Provide the [x, y] coordinate of the cell's center where the given text is located.  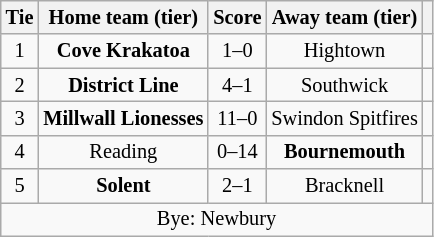
4–1 [237, 85]
1–0 [237, 51]
3 [20, 118]
2–1 [237, 186]
2 [20, 85]
4 [20, 152]
0–14 [237, 152]
1 [20, 51]
Hightown [344, 51]
Bournemouth [344, 152]
Reading [123, 152]
Bye: Newbury [217, 219]
Bracknell [344, 186]
Swindon Spitfires [344, 118]
Tie [20, 17]
Home team (tier) [123, 17]
Score [237, 17]
Millwall Lionesses [123, 118]
Away team (tier) [344, 17]
11–0 [237, 118]
Solent [123, 186]
5 [20, 186]
Cove Krakatoa [123, 51]
Southwick [344, 85]
District Line [123, 85]
